Locate the cell with the specified text and output its [X, Y] center coordinate. 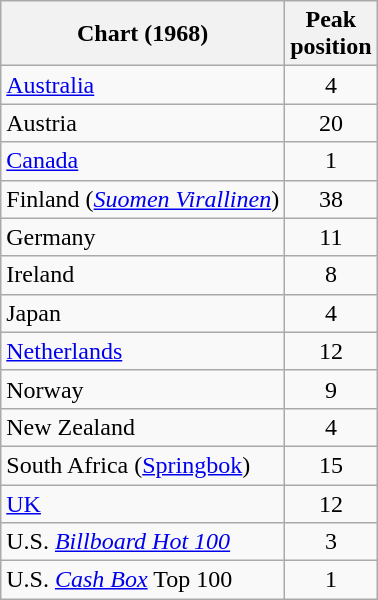
Japan [143, 313]
11 [331, 237]
Netherlands [143, 351]
8 [331, 275]
3 [331, 542]
Finland (Suomen Virallinen) [143, 199]
South Africa (Springbok) [143, 465]
Canada [143, 161]
U.S. Billboard Hot 100 [143, 542]
9 [331, 389]
UK [143, 503]
Germany [143, 237]
U.S. Cash Box Top 100 [143, 580]
38 [331, 199]
Austria [143, 123]
Ireland [143, 275]
New Zealand [143, 427]
Chart (1968) [143, 34]
Peakposition [331, 34]
20 [331, 123]
Australia [143, 85]
15 [331, 465]
Norway [143, 389]
